Locate the cell with the specified text and output its (X, Y) center coordinate. 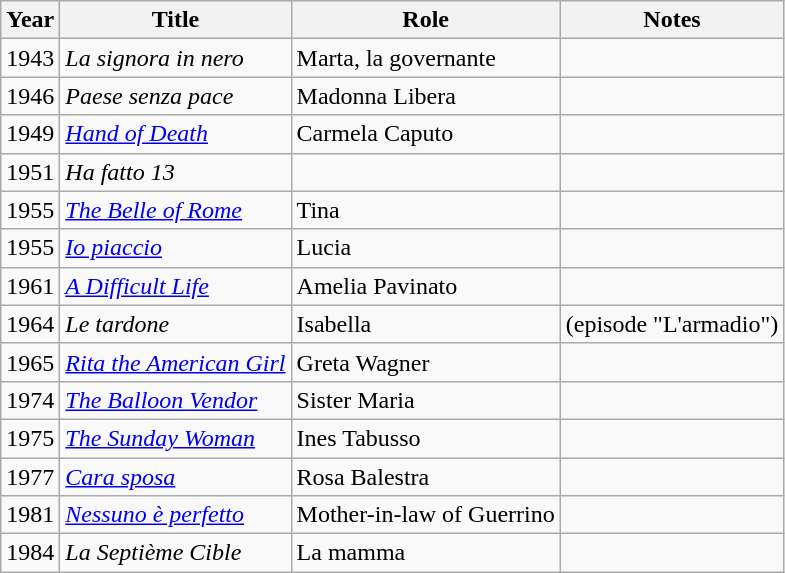
1946 (30, 96)
Rita the American Girl (176, 362)
La signora in nero (176, 58)
Greta Wagner (426, 362)
1964 (30, 324)
Nessuno è perfetto (176, 515)
Paese senza pace (176, 96)
1984 (30, 553)
Carmela Caputo (426, 134)
(episode "L'armadio") (672, 324)
Year (30, 20)
1943 (30, 58)
Madonna Libera (426, 96)
Ha fatto 13 (176, 172)
1949 (30, 134)
Sister Maria (426, 400)
The Sunday Woman (176, 438)
Notes (672, 20)
1977 (30, 477)
Title (176, 20)
Amelia Pavinato (426, 286)
Rosa Balestra (426, 477)
Hand of Death (176, 134)
1951 (30, 172)
Ines Tabusso (426, 438)
1965 (30, 362)
Le tardone (176, 324)
Lucia (426, 248)
The Balloon Vendor (176, 400)
Mother-in-law of Guerrino (426, 515)
The Belle of Rome (176, 210)
La Septième Cible (176, 553)
Role (426, 20)
1981 (30, 515)
Io piaccio (176, 248)
Cara sposa (176, 477)
A Difficult Life (176, 286)
La mamma (426, 553)
1975 (30, 438)
Isabella (426, 324)
1961 (30, 286)
Marta, la governante (426, 58)
1974 (30, 400)
Tina (426, 210)
